From the cell containing the given text, extract its center point as [x, y] coordinate. 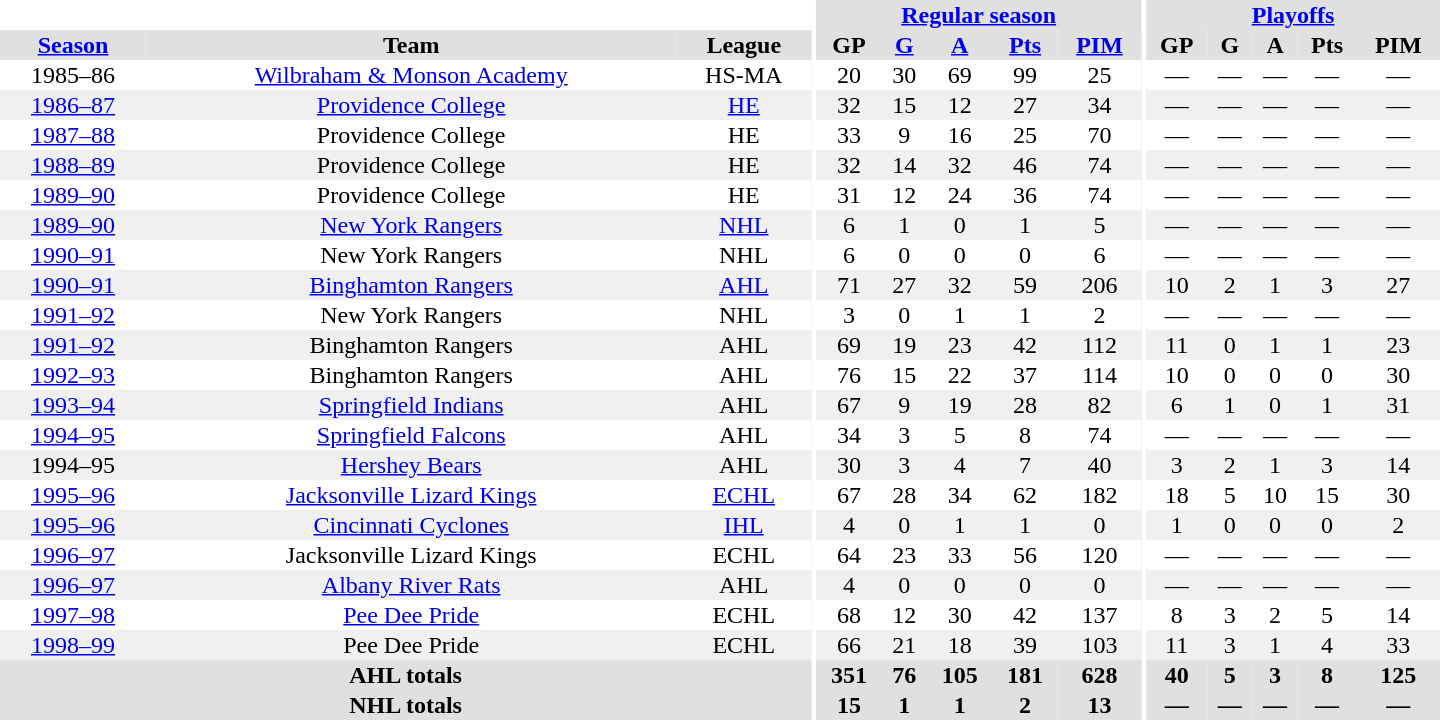
Season [73, 45]
1987–88 [73, 135]
24 [960, 195]
120 [1100, 555]
62 [1024, 495]
351 [848, 675]
105 [960, 675]
1986–87 [73, 105]
NHL totals [406, 705]
Regular season [978, 15]
20 [848, 75]
628 [1100, 675]
64 [848, 555]
Hershey Bears [411, 465]
AHL totals [406, 675]
13 [1100, 705]
Wilbraham & Monson Academy [411, 75]
HS-MA [744, 75]
22 [960, 375]
Springfield Falcons [411, 435]
Springfield Indians [411, 405]
37 [1024, 375]
Team [411, 45]
137 [1100, 615]
Albany River Rats [411, 585]
1985–86 [73, 75]
82 [1100, 405]
181 [1024, 675]
1993–94 [73, 405]
99 [1024, 75]
League [744, 45]
182 [1100, 495]
66 [848, 645]
Playoffs [1293, 15]
39 [1024, 645]
Cincinnati Cyclones [411, 525]
103 [1100, 645]
1992–93 [73, 375]
16 [960, 135]
36 [1024, 195]
46 [1024, 165]
21 [904, 645]
206 [1100, 285]
71 [848, 285]
1998–99 [73, 645]
112 [1100, 345]
114 [1100, 375]
IHL [744, 525]
59 [1024, 285]
1988–89 [73, 165]
125 [1398, 675]
68 [848, 615]
56 [1024, 555]
1997–98 [73, 615]
7 [1024, 465]
70 [1100, 135]
